From the cell containing the given text, extract its center point as (X, Y) coordinate. 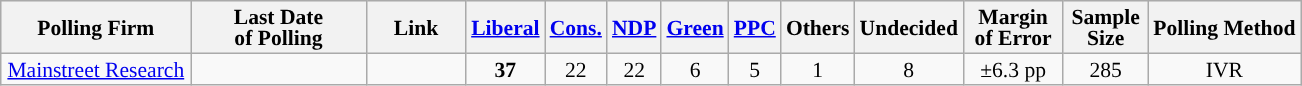
37 (505, 68)
Marginof Error (1013, 27)
Polling Method (1224, 27)
8 (909, 68)
Last Dateof Polling (278, 27)
PPC (755, 27)
IVR (1224, 68)
Mainstreet Research (96, 68)
Undecided (909, 27)
±6.3 pp (1013, 68)
Link (416, 27)
Cons. (576, 27)
Others (818, 27)
5 (755, 68)
Liberal (505, 27)
1 (818, 68)
6 (694, 68)
Green (694, 27)
NDP (634, 27)
285 (1106, 68)
Polling Firm (96, 27)
SampleSize (1106, 27)
